Identify which cell holds the provided text, then report its (X, Y) central coordinate. 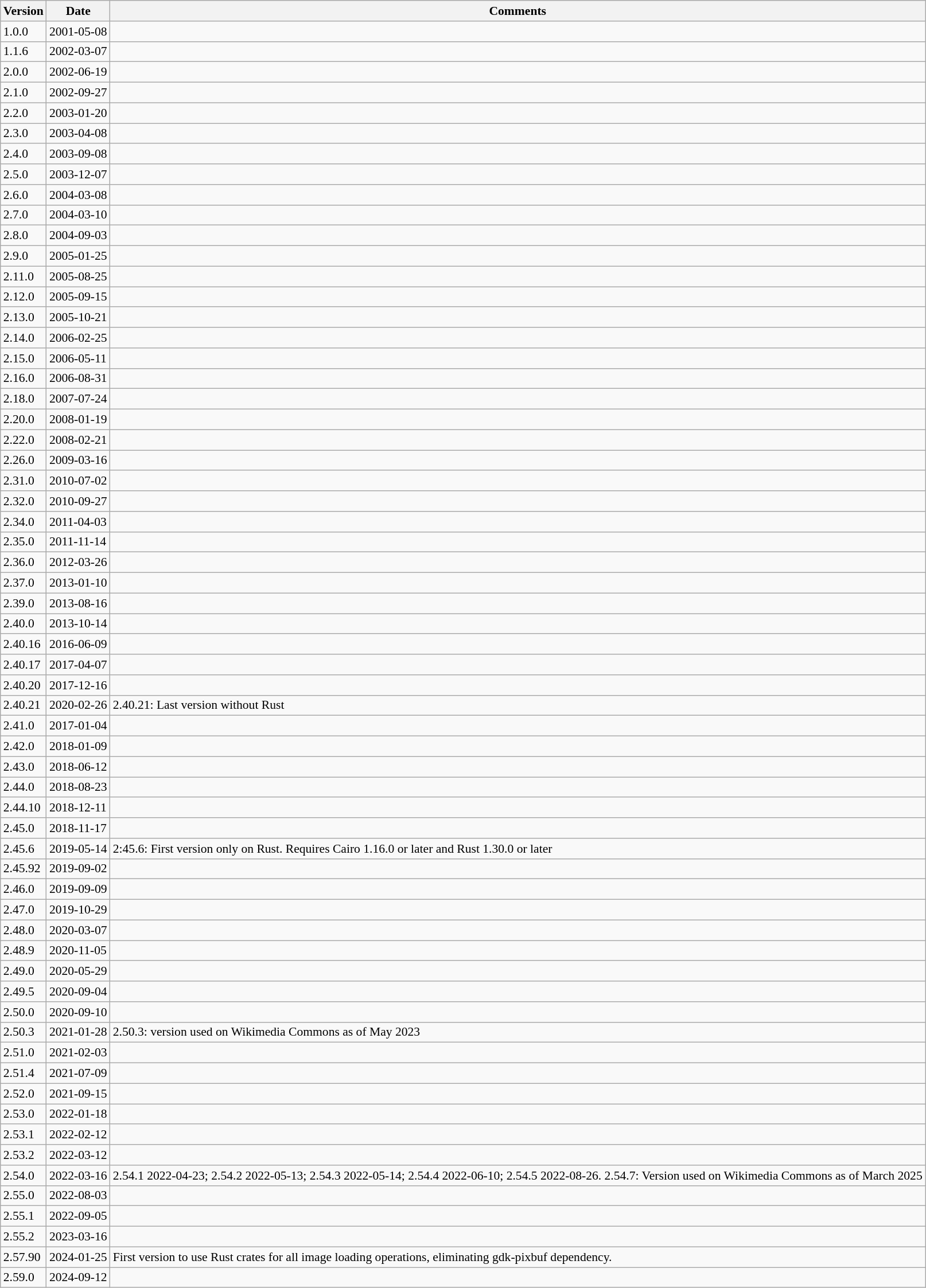
2.53.2 (24, 1155)
2.50.0 (24, 1012)
2.0.0 (24, 72)
2.53.0 (24, 1114)
2021-09-15 (78, 1094)
2.43.0 (24, 767)
2.55.1 (24, 1216)
2006-05-11 (78, 358)
2020-11-05 (78, 951)
2:45.6: First version only on Rust. Requires Cairo 1.16.0 or later and Rust 1.30.0 or later (518, 849)
2022-08-03 (78, 1196)
2005-08-25 (78, 276)
2.6.0 (24, 195)
2.7.0 (24, 215)
2016-06-09 (78, 645)
2006-02-25 (78, 338)
2011-04-03 (78, 522)
2003-04-08 (78, 134)
2.12.0 (24, 297)
2.40.21: Last version without Rust (518, 705)
2.32.0 (24, 501)
2.15.0 (24, 358)
2008-01-19 (78, 420)
2018-08-23 (78, 787)
2007-07-24 (78, 399)
2009-03-16 (78, 460)
2011-11-14 (78, 542)
2022-03-12 (78, 1155)
2004-03-08 (78, 195)
2.36.0 (24, 563)
2.39.0 (24, 603)
2.3.0 (24, 134)
2.57.90 (24, 1257)
2.31.0 (24, 481)
2.51.4 (24, 1074)
2.37.0 (24, 583)
2024-01-25 (78, 1257)
2013-10-14 (78, 624)
2003-12-07 (78, 174)
2003-09-08 (78, 154)
2.49.5 (24, 992)
2017-12-16 (78, 685)
2.40.21 (24, 705)
2024-09-12 (78, 1278)
2004-09-03 (78, 236)
2019-09-09 (78, 889)
2022-03-16 (78, 1176)
2019-10-29 (78, 910)
2.50.3: version used on Wikimedia Commons as of May 2023 (518, 1032)
2003-01-20 (78, 113)
2002-03-07 (78, 52)
2.54.0 (24, 1176)
2018-12-11 (78, 808)
2020-02-26 (78, 705)
2005-01-25 (78, 256)
2.53.1 (24, 1135)
Comments (518, 11)
2017-04-07 (78, 665)
2.48.0 (24, 930)
2.59.0 (24, 1278)
2.46.0 (24, 889)
2013-08-16 (78, 603)
2.2.0 (24, 113)
2.8.0 (24, 236)
2.13.0 (24, 318)
2021-07-09 (78, 1074)
Version (24, 11)
2.45.0 (24, 828)
2.11.0 (24, 276)
2022-01-18 (78, 1114)
2001-05-08 (78, 32)
2002-06-19 (78, 72)
2022-02-12 (78, 1135)
2005-09-15 (78, 297)
2010-07-02 (78, 481)
2.51.0 (24, 1053)
2.55.2 (24, 1237)
2.26.0 (24, 460)
2.40.0 (24, 624)
2018-11-17 (78, 828)
2020-03-07 (78, 930)
2.20.0 (24, 420)
2019-09-02 (78, 869)
1.1.6 (24, 52)
2018-01-09 (78, 747)
2.40.16 (24, 645)
2019-05-14 (78, 849)
2021-02-03 (78, 1053)
2008-02-21 (78, 440)
2.50.3 (24, 1032)
2.40.20 (24, 685)
2.45.92 (24, 869)
2010-09-27 (78, 501)
2021-01-28 (78, 1032)
2.44.10 (24, 808)
1.0.0 (24, 32)
2.9.0 (24, 256)
2012-03-26 (78, 563)
2.48.9 (24, 951)
2020-05-29 (78, 971)
2.55.0 (24, 1196)
2.1.0 (24, 93)
First version to use Rust crates for all image loading operations, eliminating gdk-pixbuf dependency. (518, 1257)
2.47.0 (24, 910)
2.49.0 (24, 971)
2002-09-27 (78, 93)
2022-09-05 (78, 1216)
2023-03-16 (78, 1237)
2020-09-04 (78, 992)
2.4.0 (24, 154)
2.45.6 (24, 849)
2005-10-21 (78, 318)
2.42.0 (24, 747)
2.14.0 (24, 338)
2.22.0 (24, 440)
2017-01-04 (78, 726)
2.40.17 (24, 665)
2.52.0 (24, 1094)
2.16.0 (24, 378)
2004-03-10 (78, 215)
2.41.0 (24, 726)
2020-09-10 (78, 1012)
2.44.0 (24, 787)
2013-01-10 (78, 583)
2018-06-12 (78, 767)
2.18.0 (24, 399)
2.34.0 (24, 522)
2.35.0 (24, 542)
2.5.0 (24, 174)
Date (78, 11)
2006-08-31 (78, 378)
